Return the (x, y) coordinate for the center point of the cell that contains the specified text.  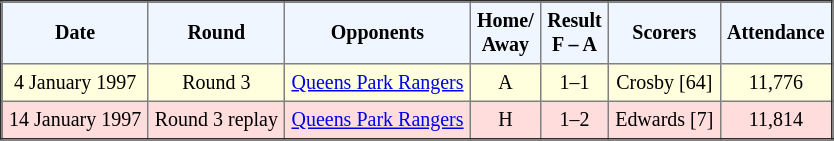
1–1 (574, 83)
A (505, 83)
Edwards [7] (664, 120)
Opponents (378, 33)
Scorers (664, 33)
1–2 (574, 120)
11,814 (776, 120)
Round (216, 33)
Date (75, 33)
Crosby [64] (664, 83)
Round 3 (216, 83)
Attendance (776, 33)
Round 3 replay (216, 120)
ResultF – A (574, 33)
H (505, 120)
11,776 (776, 83)
4 January 1997 (75, 83)
Home/Away (505, 33)
14 January 1997 (75, 120)
